Return the [x, y] coordinate for the center point of the cell that contains the specified text.  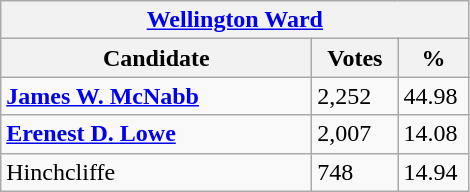
14.08 [434, 134]
James W. McNabb [156, 96]
748 [355, 172]
% [434, 58]
Candidate [156, 58]
Votes [355, 58]
2,007 [355, 134]
2,252 [355, 96]
44.98 [434, 96]
Wellington Ward [235, 20]
Erenest D. Lowe [156, 134]
Hinchcliffe [156, 172]
14.94 [434, 172]
